Locate the cell with the specified text and output its [x, y] center coordinate. 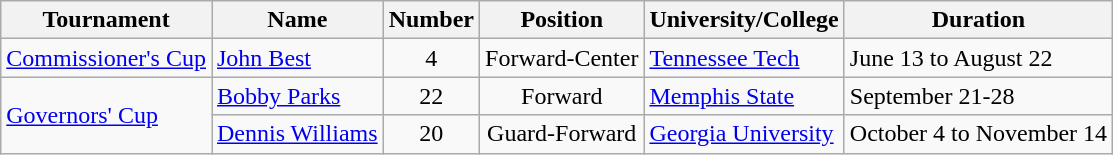
Guard-Forward [562, 134]
Forward [562, 96]
Name [298, 20]
October 4 to November 14 [978, 134]
Duration [978, 20]
John Best [298, 58]
Tennessee Tech [744, 58]
Bobby Parks [298, 96]
Georgia University [744, 134]
Commissioner's Cup [106, 58]
Memphis State [744, 96]
Governors' Cup [106, 115]
September 21-28 [978, 96]
Tournament [106, 20]
Position [562, 20]
Forward-Center [562, 58]
Dennis Williams [298, 134]
22 [431, 96]
4 [431, 58]
Number [431, 20]
20 [431, 134]
University/College [744, 20]
June 13 to August 22 [978, 58]
